Locate the cell with the specified text and output its (X, Y) center coordinate. 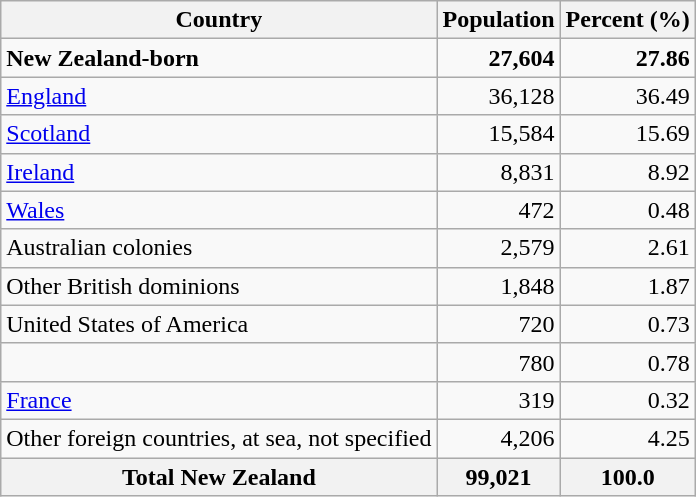
Population (498, 20)
100.0 (628, 477)
36.49 (628, 96)
0.78 (628, 362)
Other British dominions (219, 286)
Country (219, 20)
2.61 (628, 248)
Wales (219, 210)
36,128 (498, 96)
Scotland (219, 134)
15.69 (628, 134)
1,848 (498, 286)
Percent (%) (628, 20)
0.48 (628, 210)
Australian colonies (219, 248)
Ireland (219, 172)
8.92 (628, 172)
720 (498, 324)
1.87 (628, 286)
0.32 (628, 400)
Total New Zealand (219, 477)
780 (498, 362)
England (219, 96)
4.25 (628, 438)
27,604 (498, 58)
27.86 (628, 58)
United States of America (219, 324)
France (219, 400)
15,584 (498, 134)
Other foreign countries, at sea, not specified (219, 438)
4,206 (498, 438)
319 (498, 400)
2,579 (498, 248)
0.73 (628, 324)
8,831 (498, 172)
99,021 (498, 477)
472 (498, 210)
New Zealand-born (219, 58)
